Return the (x, y) coordinate for the center point of the cell that contains the specified text.  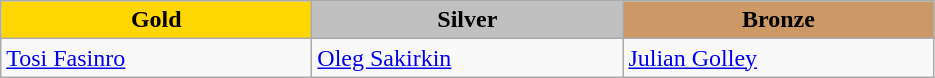
Gold (156, 20)
Julian Golley (778, 58)
Silver (468, 20)
Bronze (778, 20)
Oleg Sakirkin (468, 58)
Tosi Fasinro (156, 58)
